Return the [X, Y] coordinate for the center point of the cell that contains the specified text.  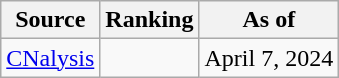
Source [50, 20]
As of [269, 20]
CNalysis [50, 58]
Ranking [150, 20]
April 7, 2024 [269, 58]
